Detect which cell encompasses the target text, then output its [x, y] center coordinate. 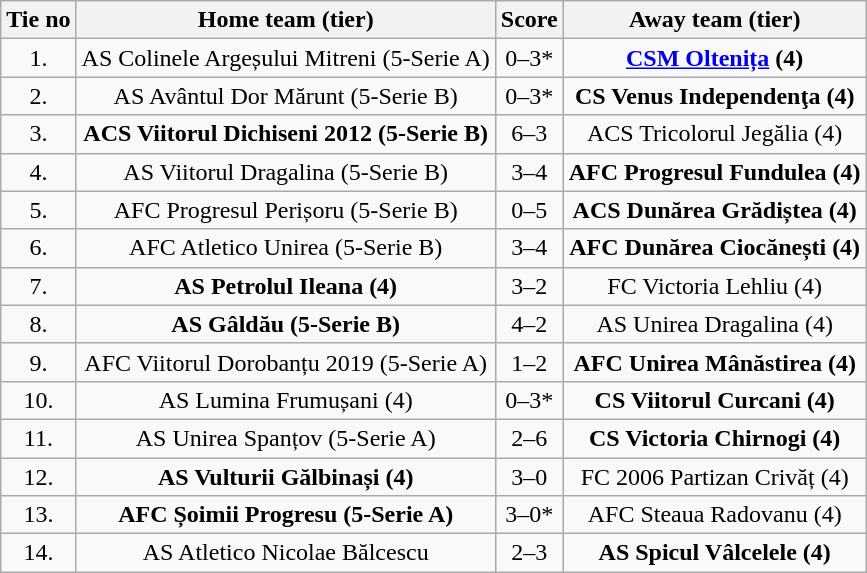
1–2 [529, 362]
11. [38, 438]
AS Viitorul Dragalina (5-Serie B) [286, 172]
ACS Tricolorul Jegălia (4) [714, 134]
AS Atletico Nicolae Bălcescu [286, 553]
2–6 [529, 438]
AFC Atletico Unirea (5-Serie B) [286, 248]
AS Petrolul Ileana (4) [286, 286]
1. [38, 58]
3. [38, 134]
3–2 [529, 286]
4. [38, 172]
AS Colinele Argeșului Mitreni (5-Serie A) [286, 58]
AFC Steaua Radovanu (4) [714, 515]
AFC Progresul Perișoru (5-Serie B) [286, 210]
CS Victoria Chirnogi (4) [714, 438]
AFC Șoimii Progresu (5-Serie A) [286, 515]
10. [38, 400]
AS Lumina Frumușani (4) [286, 400]
AS Unirea Spanțov (5-Serie A) [286, 438]
AS Gâldău (5-Serie B) [286, 324]
FC Victoria Lehliu (4) [714, 286]
2. [38, 96]
0–5 [529, 210]
3–0 [529, 477]
Score [529, 20]
Away team (tier) [714, 20]
AS Avântul Dor Mărunt (5-Serie B) [286, 96]
ACS Dunărea Grădiștea (4) [714, 210]
Home team (tier) [286, 20]
7. [38, 286]
4–2 [529, 324]
AFC Unirea Mânăstirea (4) [714, 362]
2–3 [529, 553]
CS Venus Independenţa (4) [714, 96]
9. [38, 362]
13. [38, 515]
AFC Progresul Fundulea (4) [714, 172]
AFC Viitorul Dorobanțu 2019 (5-Serie A) [286, 362]
CS Viitorul Curcani (4) [714, 400]
8. [38, 324]
AS Vulturii Gălbinași (4) [286, 477]
3–0* [529, 515]
AS Spicul Vâlcelele (4) [714, 553]
CSM Oltenița (4) [714, 58]
6. [38, 248]
ACS Viitorul Dichiseni 2012 (5-Serie B) [286, 134]
AFC Dunărea Ciocănești (4) [714, 248]
Tie no [38, 20]
5. [38, 210]
12. [38, 477]
14. [38, 553]
FC 2006 Partizan Crivăț (4) [714, 477]
6–3 [529, 134]
AS Unirea Dragalina (4) [714, 324]
